From the cell containing the given text, extract its center point as [X, Y] coordinate. 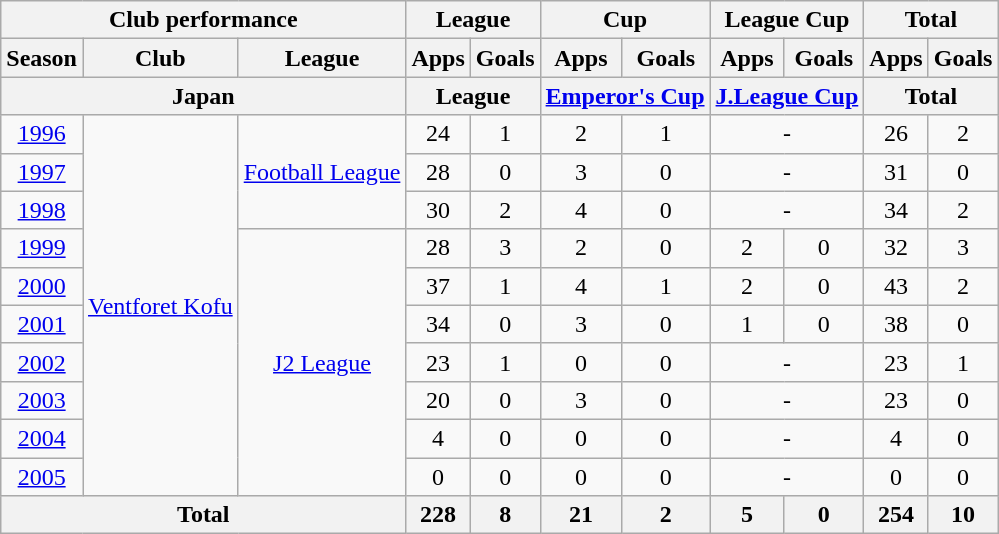
Emperor's Cup [625, 96]
21 [581, 515]
2005 [42, 477]
1999 [42, 248]
League Cup [787, 20]
2003 [42, 400]
20 [438, 400]
Football League [322, 172]
31 [896, 172]
30 [438, 210]
Club performance [204, 20]
2000 [42, 286]
Cup [625, 20]
Season [42, 58]
1997 [42, 172]
254 [896, 515]
8 [505, 515]
1998 [42, 210]
2001 [42, 324]
10 [963, 515]
2004 [42, 438]
J.League Cup [787, 96]
32 [896, 248]
228 [438, 515]
J2 League [322, 362]
43 [896, 286]
38 [896, 324]
Japan [204, 96]
Club [160, 58]
1996 [42, 134]
2002 [42, 362]
37 [438, 286]
Ventforet Kofu [160, 306]
26 [896, 134]
24 [438, 134]
5 [747, 515]
